Identify which cell holds the provided text, then report its (X, Y) central coordinate. 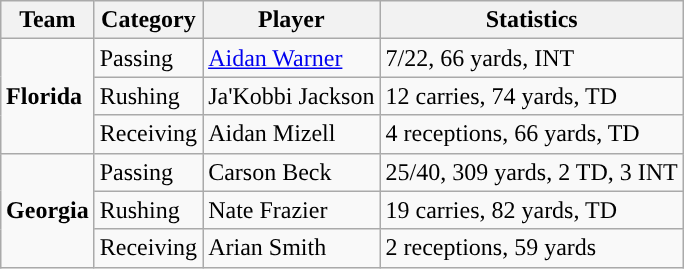
25/40, 309 yards, 2 TD, 3 INT (532, 172)
Florida (48, 96)
Category (148, 20)
4 receptions, 66 yards, TD (532, 134)
Statistics (532, 20)
Aidan Mizell (292, 134)
Player (292, 20)
12 carries, 74 yards, TD (532, 96)
Team (48, 20)
7/22, 66 yards, INT (532, 58)
Nate Frazier (292, 210)
Arian Smith (292, 248)
Ja'Kobbi Jackson (292, 96)
Georgia (48, 210)
2 receptions, 59 yards (532, 248)
19 carries, 82 yards, TD (532, 210)
Aidan Warner (292, 58)
Carson Beck (292, 172)
